Capture the cell that displays the provided text and extract its (X, Y) central coordinate. 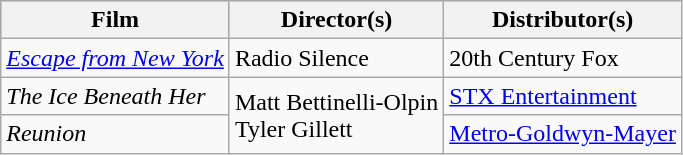
The Ice Beneath Her (116, 96)
Film (116, 20)
Escape from New York (116, 58)
Metro-Goldwyn-Mayer (563, 134)
Director(s) (336, 20)
Matt Bettinelli-OlpinTyler Gillett (336, 115)
STX Entertainment (563, 96)
Radio Silence (336, 58)
Distributor(s) (563, 20)
Reunion (116, 134)
20th Century Fox (563, 58)
